Return (x, y) of the center of cell containing provided text 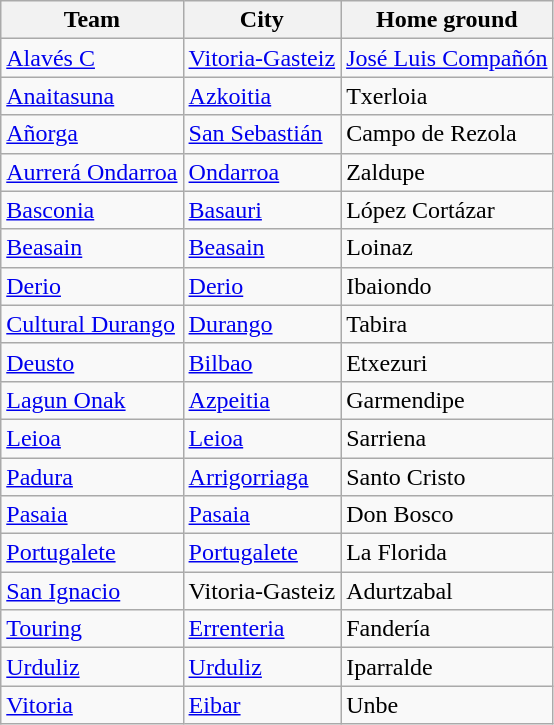
Basauri (262, 210)
Etxezuri (447, 362)
Cultural Durango (92, 324)
José Luis Compañón (447, 58)
Basconia (92, 210)
Tabira (447, 324)
Home ground (447, 20)
La Florida (447, 553)
Zaldupe (447, 172)
López Cortázar (447, 210)
San Ignacio (92, 591)
Durango (262, 324)
Añorga (92, 134)
Garmendipe (447, 400)
Santo Cristo (447, 477)
Aurrerá Ondarroa (92, 172)
San Sebastián (262, 134)
Campo de Rezola (447, 134)
Azpeitia (262, 400)
Sarriena (447, 438)
Txerloia (447, 96)
Arrigorriaga (262, 477)
Touring (92, 629)
Loinaz (447, 248)
Team (92, 20)
Anaitasuna (92, 96)
Ondarroa (262, 172)
Adurtzabal (447, 591)
City (262, 20)
Deusto (92, 362)
Ibaiondo (447, 286)
Alavés C (92, 58)
Unbe (447, 705)
Don Bosco (447, 515)
Padura (92, 477)
Eibar (262, 705)
Bilbao (262, 362)
Fandería (447, 629)
Azkoitia (262, 96)
Lagun Onak (92, 400)
Iparralde (447, 667)
Errenteria (262, 629)
Vitoria (92, 705)
